Output the [x, y] coordinate of the center of the cell containing the given text.  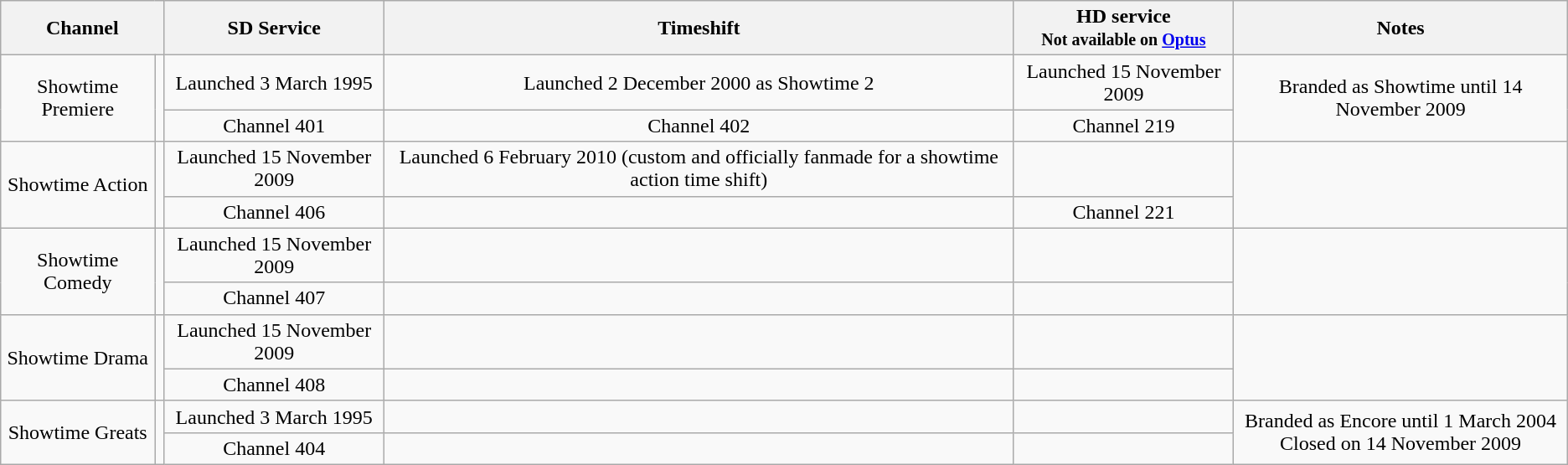
HD serviceNot available on Optus [1124, 28]
Channel 404 [275, 448]
Branded as Showtime until 14 November 2009 [1400, 99]
Showtime Premiere [78, 99]
Showtime Drama [78, 357]
Channel 407 [275, 298]
Branded as Encore until 1 March 2004Closed on 14 November 2009 [1400, 432]
Channel 401 [275, 126]
Launched 6 February 2010 (custom and officially fanmade for a showtime action time shift) [699, 169]
Channel [82, 28]
Channel 221 [1124, 212]
Channel 402 [699, 126]
Notes [1400, 28]
SD Service [275, 28]
Showtime Action [78, 184]
Channel 219 [1124, 126]
Channel 406 [275, 212]
Channel 408 [275, 385]
Showtime Comedy [78, 271]
Showtime Greats [78, 432]
Launched 2 December 2000 as Showtime 2 [699, 82]
Timeshift [699, 28]
